Determine the (X, Y) coordinate at the center of the cell enclosing the given text.  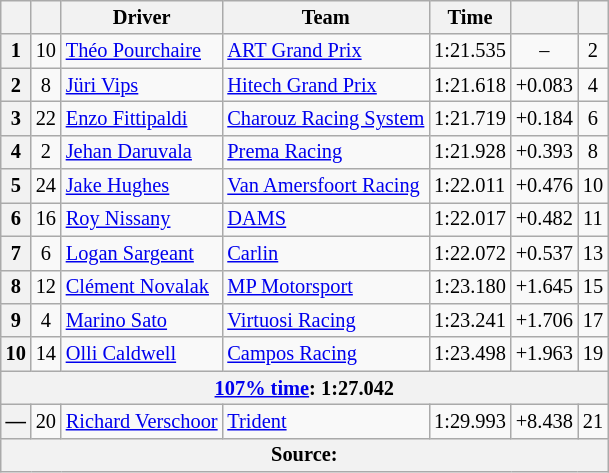
+0.482 (544, 219)
Virtuosi Racing (326, 320)
+1.706 (544, 320)
1:21.618 (470, 85)
24 (46, 186)
MP Motorsport (326, 287)
Théo Pourchaire (142, 51)
14 (46, 354)
+0.476 (544, 186)
+1.645 (544, 287)
5 (16, 186)
9 (16, 320)
Prema Racing (326, 152)
21 (593, 421)
Hitech Grand Prix (326, 85)
1:23.498 (470, 354)
Marino Sato (142, 320)
19 (593, 354)
Driver (142, 17)
1:21.719 (470, 118)
1:29.993 (470, 421)
Jehan Daruvala (142, 152)
Jake Hughes (142, 186)
+8.438 (544, 421)
1:21.928 (470, 152)
11 (593, 219)
Campos Racing (326, 354)
Trident (326, 421)
1:22.017 (470, 219)
22 (46, 118)
+0.184 (544, 118)
– (544, 51)
+0.083 (544, 85)
12 (46, 287)
20 (46, 421)
Clément Novalak (142, 287)
Jüri Vips (142, 85)
1:22.011 (470, 186)
16 (46, 219)
Van Amersfoort Racing (326, 186)
Charouz Racing System (326, 118)
DAMS (326, 219)
Source: (304, 455)
— (16, 421)
+0.537 (544, 253)
+0.393 (544, 152)
3 (16, 118)
1 (16, 51)
107% time: 1:27.042 (304, 388)
13 (593, 253)
Time (470, 17)
15 (593, 287)
Enzo Fittipaldi (142, 118)
Carlin (326, 253)
+1.963 (544, 354)
Roy Nissany (142, 219)
7 (16, 253)
Olli Caldwell (142, 354)
Richard Verschoor (142, 421)
17 (593, 320)
1:23.180 (470, 287)
Logan Sargeant (142, 253)
ART Grand Prix (326, 51)
1:22.072 (470, 253)
1:23.241 (470, 320)
1:21.535 (470, 51)
Team (326, 17)
